Identify which cell holds the provided text, then report its [X, Y] central coordinate. 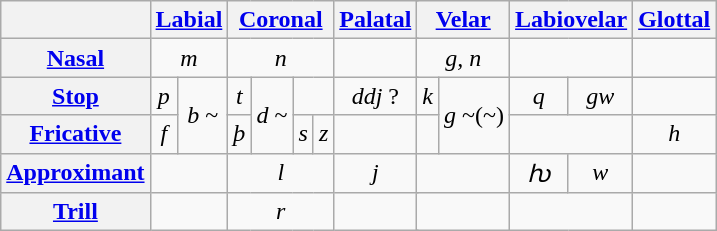
l [281, 173]
Labiovelar [572, 20]
gw [600, 96]
g ~(~) [474, 115]
Glottal [674, 20]
Palatal [376, 20]
Coronal [281, 20]
Fricative [76, 134]
b ~ [203, 115]
ddj ? [376, 96]
d ~ [272, 115]
ƕ [539, 173]
z [323, 134]
þ [240, 134]
k [428, 96]
j [376, 173]
Velar [464, 20]
p [164, 96]
Nasal [76, 58]
m [189, 58]
q [539, 96]
Labial [189, 20]
s [303, 134]
f [164, 134]
Stop [76, 96]
t [240, 96]
w [600, 173]
Trill [76, 212]
g, n [464, 58]
n [281, 58]
Approximant [76, 173]
r [281, 212]
h [674, 134]
